Output the (x, y) coordinate of the center of the cell containing the given text.  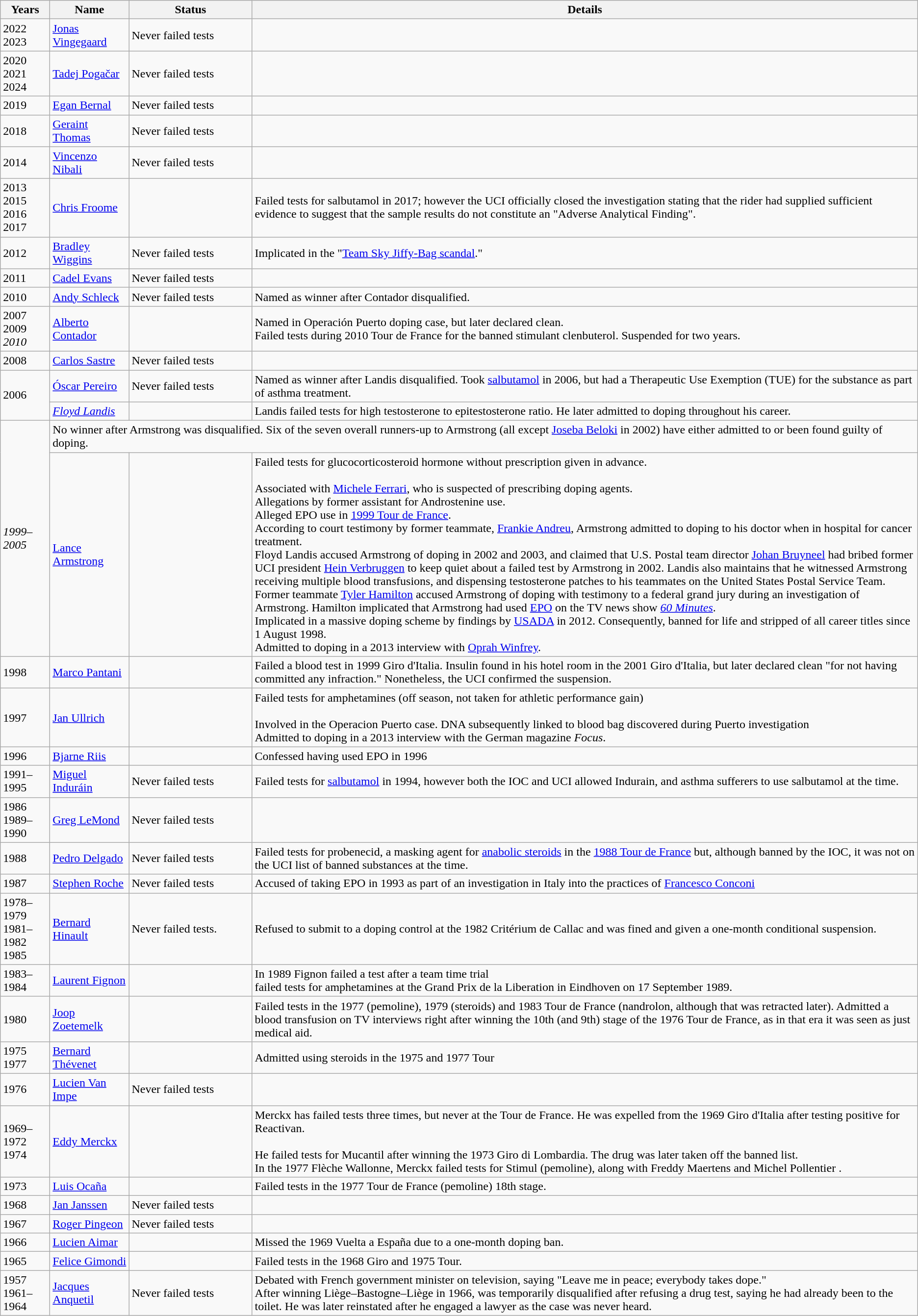
Luis Ocaña (89, 1187)
1967 (25, 1224)
Miguel Induráin (89, 782)
Joop Zoetemelk (89, 1019)
Admitted using steroids in the 1975 and 1977 Tour (585, 1057)
1987 (25, 884)
Bernard Thévenet (89, 1057)
Felice Gimondi (89, 1261)
Óscar Pereiro (89, 385)
Stephen Roche (89, 884)
2018 (25, 130)
20222023 (25, 35)
Pedro Delgado (89, 858)
1996 (25, 756)
Jonas Vingegaard (89, 35)
1983–1984 (25, 981)
1978–19791981–19821985 (25, 929)
Jacques Anquetil (89, 1293)
Greg LeMond (89, 820)
Carlos Sastre (89, 360)
Jan Janssen (89, 1205)
1976 (25, 1089)
1965 (25, 1261)
Vincenzo Nibali (89, 163)
1969–19721974 (25, 1141)
2008 (25, 360)
Laurent Fignon (89, 981)
Years (25, 10)
Never failed tests. (190, 929)
Missed the 1969 Vuelta a España due to a one-month doping ban. (585, 1242)
Lucien Van Impe (89, 1089)
Andy Schleck (89, 297)
1968 (25, 1205)
Bjarne Riis (89, 756)
2006 (25, 395)
Refused to submit to a doping control at the 1982 Critérium de Callac and was fined and given a one-month conditional suspension. (585, 929)
Roger Pingeon (89, 1224)
2019 (25, 105)
1988 (25, 858)
Eddy Merckx (89, 1141)
Geraint Thomas (89, 130)
Details (585, 10)
Lance Armstrong (89, 555)
1991–1995 (25, 782)
202020212024 (25, 74)
Cadel Evans (89, 278)
2011 (25, 278)
Failed tests in the 1968 Giro and 1975 Tour. (585, 1261)
Marco Pantani (89, 673)
Lucien Aimar (89, 1242)
Accused of taking EPO in 1993 as part of an investigation in Italy into the practices of Francesco Conconi (585, 884)
1966 (25, 1242)
2014 (25, 163)
1973 (25, 1187)
Implicated in the "Team Sky Jiffy-Bag scandal." (585, 253)
19861989–1990 (25, 820)
19571961–1964 (25, 1293)
1980 (25, 1019)
Confessed having used EPO in 1996 (585, 756)
2010 (25, 297)
Tadej Pogačar (89, 74)
Named as winner after Contador disqualified. (585, 297)
Failed tests for salbutamol in 1994, however both the IOC and UCI allowed Indurain, and asthma sufferers to use salbutamol at the time. (585, 782)
1997 (25, 718)
Jan Ullrich (89, 718)
Chris Froome (89, 208)
19751977 (25, 1057)
Bradley Wiggins (89, 253)
Egan Bernal (89, 105)
Name (89, 10)
2013201520162017 (25, 208)
1998 (25, 673)
Floyd Landis (89, 411)
Failed tests in the 1977 Tour de France (pemoline) 18th stage. (585, 1187)
Landis failed tests for high testosterone to epitestosterone ratio. He later admitted to doping throughout his career. (585, 411)
200720092010 (25, 329)
Alberto Contador (89, 329)
2012 (25, 253)
Status (190, 10)
Bernard Hinault (89, 929)
1999–2005 (25, 538)
